Identify which cell holds the provided text, then report its [X, Y] central coordinate. 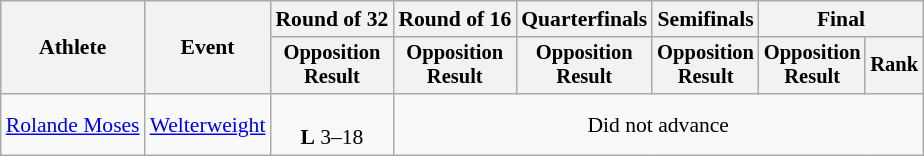
Did not advance [658, 124]
Quarterfinals [584, 19]
L 3–18 [332, 124]
Rank [894, 66]
Welterweight [208, 124]
Final [841, 19]
Athlete [73, 48]
Round of 32 [332, 19]
Semifinals [706, 19]
Round of 16 [454, 19]
Event [208, 48]
Rolande Moses [73, 124]
